Determine the [x, y] coordinate at the center of the cell enclosing the given text.  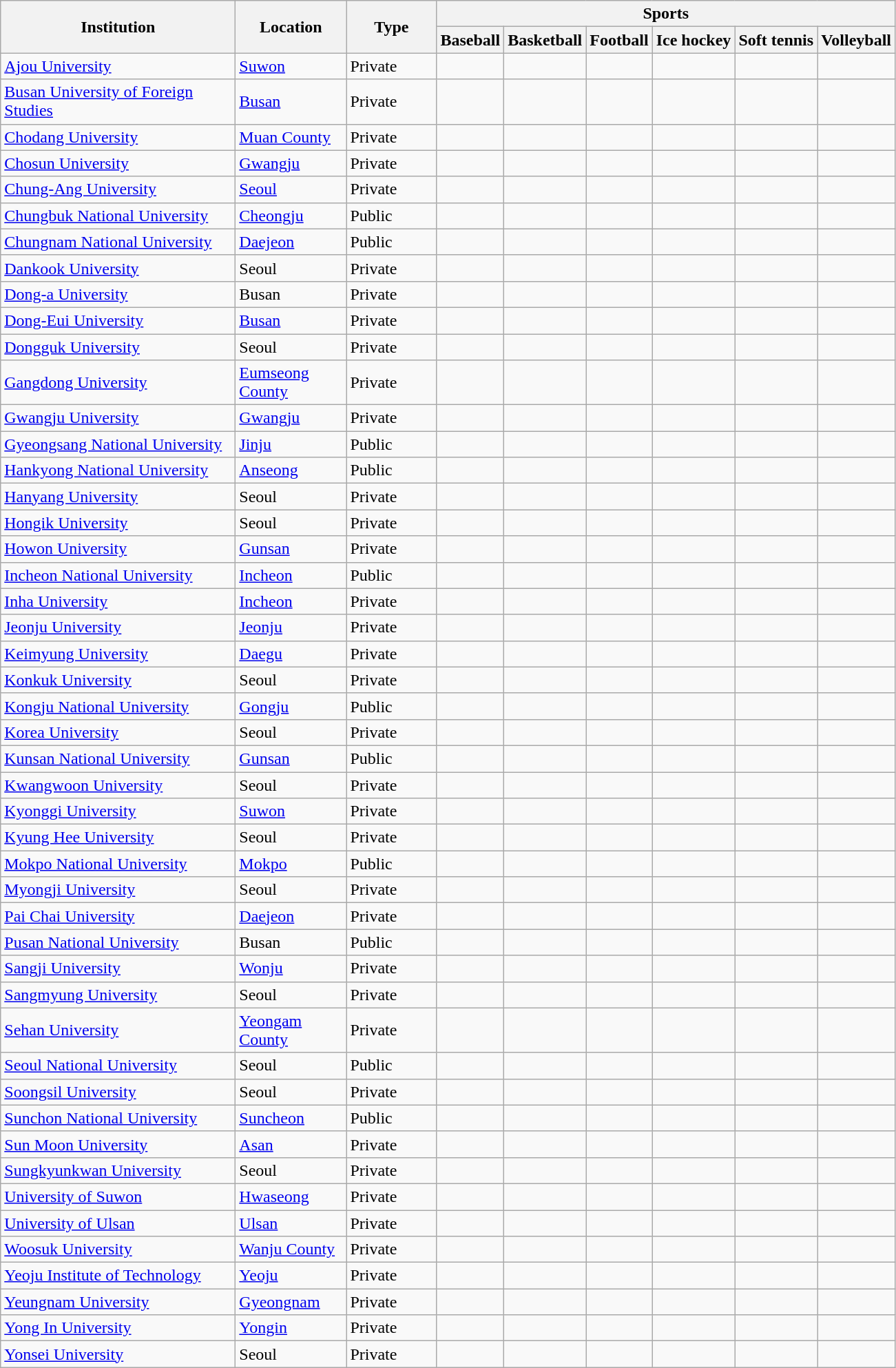
Sangmyung University [118, 995]
Konkuk University [118, 680]
Dankook University [118, 268]
Sehan University [118, 1030]
Jeonju [291, 628]
Jeonju University [118, 628]
Daegu [291, 654]
Yeungnam University [118, 1302]
Volleyball [857, 40]
Sunchon National University [118, 1118]
Soft tennis [776, 40]
Type [391, 27]
Yong In University [118, 1328]
Wanju County [291, 1250]
Chodang University [118, 137]
Sports [666, 14]
University of Ulsan [118, 1223]
Ajou University [118, 66]
Asan [291, 1144]
Woosuk University [118, 1250]
Cheongju [291, 216]
Myongji University [118, 890]
Chosun University [118, 163]
Pai Chai University [118, 916]
Howon University [118, 549]
Chung-Ang University [118, 189]
Sungkyunkwan University [118, 1170]
Busan University of Foreign Studies [118, 102]
Gyeongsang National University [118, 444]
Kwangwoon University [118, 785]
Korea University [118, 732]
Chungbuk National University [118, 216]
Football [619, 40]
Institution [118, 27]
Dong-Eui University [118, 320]
Pusan National University [118, 942]
Kongju National University [118, 706]
Location [291, 27]
University of Suwon [118, 1196]
Suncheon [291, 1118]
Hwaseong [291, 1196]
Gangdong University [118, 383]
Seoul National University [118, 1066]
Yonsei University [118, 1354]
Incheon National University [118, 575]
Ice hockey [694, 40]
Basketball [545, 40]
Hankyong National University [118, 470]
Muan County [291, 137]
Keimyung University [118, 654]
Yeoju [291, 1276]
Mokpo [291, 864]
Kyung Hee University [118, 838]
Hongik University [118, 523]
Chungnam National University [118, 242]
Gwangju University [118, 418]
Ulsan [291, 1223]
Dong-a University [118, 294]
Anseong [291, 470]
Dongguk University [118, 346]
Jinju [291, 444]
Baseball [470, 40]
Mokpo National University [118, 864]
Eumseong County [291, 383]
Sun Moon University [118, 1144]
Yeongam County [291, 1030]
Wonju [291, 968]
Gongju [291, 706]
Yeoju Institute of Technology [118, 1276]
Soongsil University [118, 1092]
Hanyang University [118, 497]
Yongin [291, 1328]
Sangji University [118, 968]
Kunsan National University [118, 758]
Inha University [118, 601]
Gyeongnam [291, 1302]
Kyonggi University [118, 811]
